Detect which cell encompasses the target text, then output its [x, y] center coordinate. 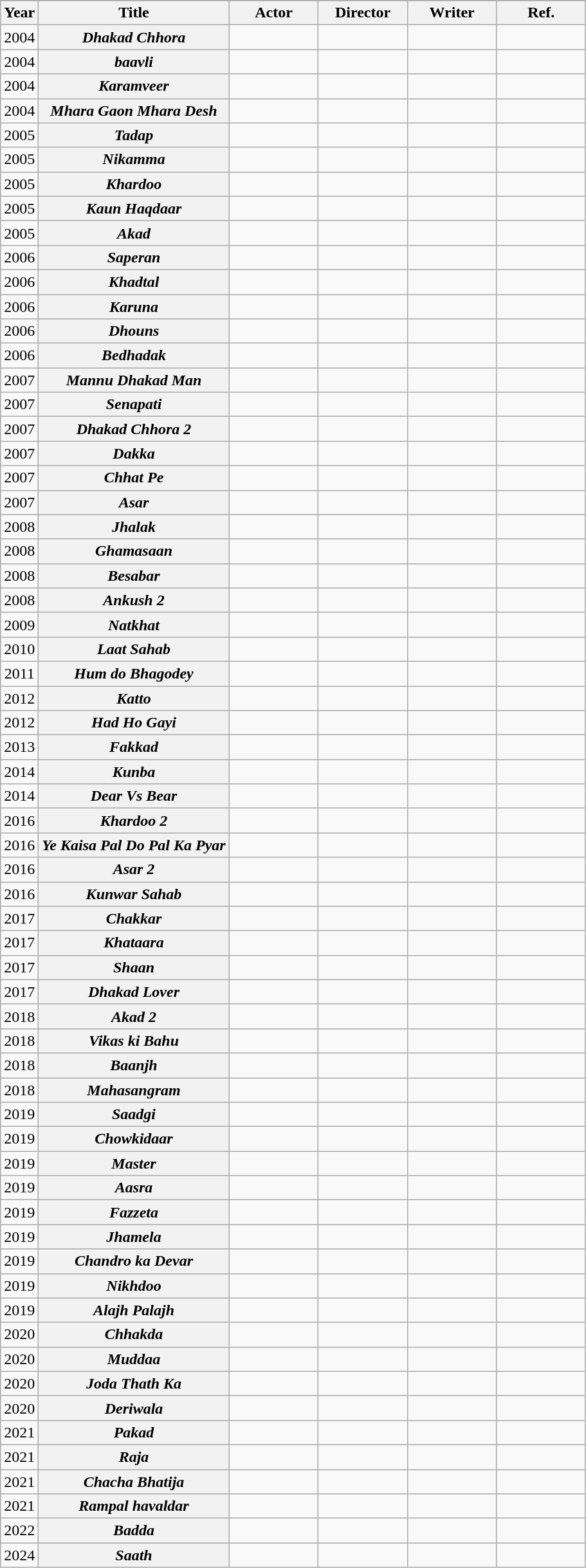
Bedhadak [134, 356]
Khadtal [134, 282]
Katto [134, 698]
Khardoo [134, 184]
2024 [19, 1555]
Dhouns [134, 331]
Nikhdoo [134, 1286]
2022 [19, 1531]
Senapati [134, 405]
Chowkidaar [134, 1139]
Director [363, 13]
Master [134, 1163]
Joda Thath Ka [134, 1383]
2010 [19, 649]
Ghamasaan [134, 551]
Kunwar Sahab [134, 894]
Dhakad Chhora 2 [134, 429]
Chhat Pe [134, 478]
Saperan [134, 257]
Fakkad [134, 747]
Dear Vs Bear [134, 796]
Pakad [134, 1432]
Actor [274, 13]
Baanjh [134, 1065]
Nikamma [134, 160]
Ankush 2 [134, 600]
Aasra [134, 1188]
Hum do Bhagodey [134, 673]
2009 [19, 624]
Dakka [134, 453]
Khataara [134, 943]
Asar [134, 502]
Chhakda [134, 1335]
Tadap [134, 135]
Besabar [134, 576]
Ye Kaisa Pal Do Pal Ka Pyar [134, 845]
Kaun Haqdaar [134, 208]
Jhalak [134, 527]
Badda [134, 1531]
Laat Sahab [134, 649]
Mhara Gaon Mhara Desh [134, 111]
Muddaa [134, 1359]
Chandro ka Devar [134, 1261]
2011 [19, 673]
Chacha Bhatija [134, 1481]
Karamveer [134, 86]
Kunba [134, 772]
Shaan [134, 967]
Had Ho Gayi [134, 723]
Khardoo 2 [134, 821]
Saath [134, 1555]
Dhakad Chhora [134, 37]
Rampal havaldar [134, 1506]
baavli [134, 62]
Raja [134, 1457]
Karuna [134, 307]
Ref. [542, 13]
Akad [134, 233]
Writer [452, 13]
Jhamela [134, 1237]
Mahasangram [134, 1090]
2013 [19, 747]
Deriwala [134, 1408]
Akad 2 [134, 1016]
Fazzeta [134, 1212]
Saadgi [134, 1115]
Natkhat [134, 624]
Year [19, 13]
Mannu Dhakad Man [134, 380]
Dhakad Lover [134, 992]
Asar 2 [134, 870]
Vikas ki Bahu [134, 1041]
Chakkar [134, 918]
Title [134, 13]
Alajh Palajh [134, 1310]
